Provide the [x, y] coordinate of the cell's center where the given text is located.  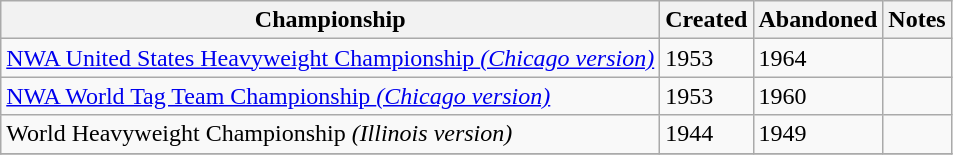
World Heavyweight Championship (Illinois version) [330, 134]
Created [706, 20]
1949 [818, 134]
1964 [818, 58]
NWA World Tag Team Championship (Chicago version) [330, 96]
1960 [818, 96]
NWA United States Heavyweight Championship (Chicago version) [330, 58]
Notes [917, 20]
1944 [706, 134]
Abandoned [818, 20]
Championship [330, 20]
